Search for the cell housing the specified text and yield its [x, y] center coordinate. 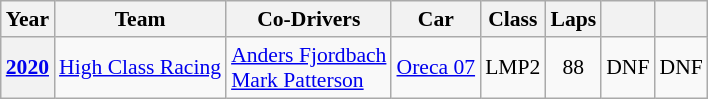
2020 [28, 68]
Year [28, 19]
Team [140, 19]
Co-Drivers [308, 19]
High Class Racing [140, 68]
Oreca 07 [436, 68]
Class [512, 19]
LMP2 [512, 68]
Laps [573, 19]
Car [436, 19]
88 [573, 68]
Anders Fjordbach Mark Patterson [308, 68]
